From the cell containing the given text, extract its center point as [x, y] coordinate. 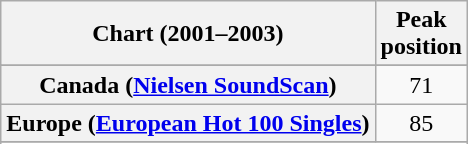
Peakposition [421, 34]
85 [421, 123]
Canada (Nielsen SoundScan) [188, 85]
Europe (European Hot 100 Singles) [188, 123]
Chart (2001–2003) [188, 34]
71 [421, 85]
